Return the [X, Y] coordinate for the center point of the cell that contains the specified text.  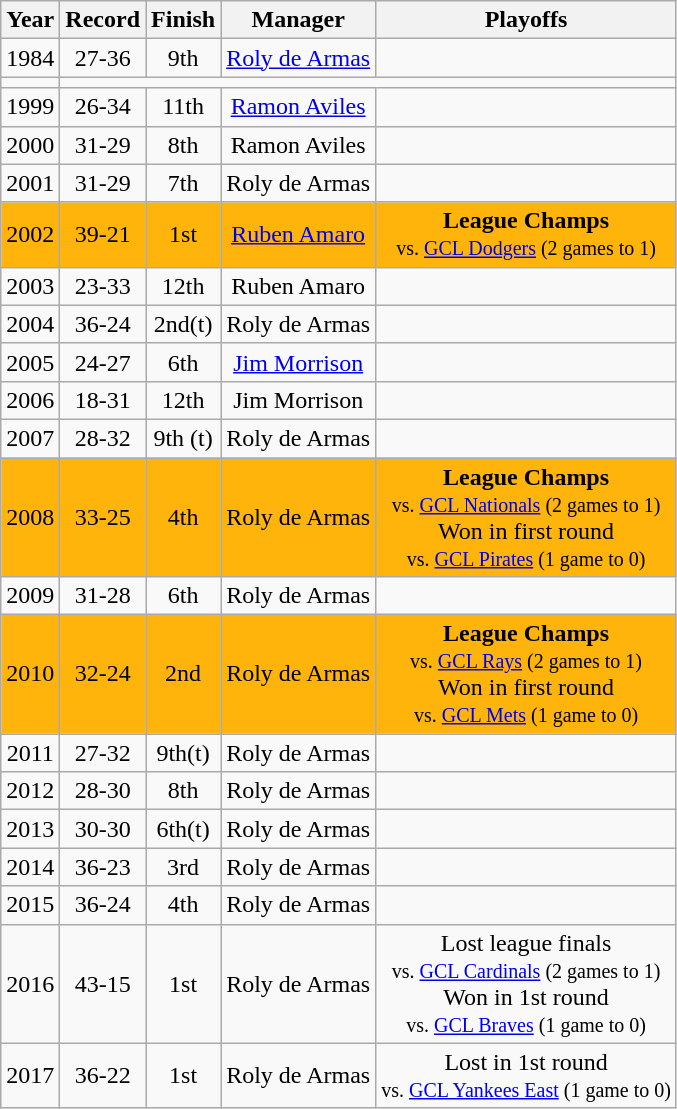
Finish [184, 20]
28-32 [103, 438]
33-25 [103, 518]
Lost league finalsvs. GCL Cardinals (2 games to 1)Won in 1st roundvs. GCL Braves (1 game to 0) [526, 984]
23-33 [103, 286]
31-28 [103, 596]
2012 [30, 791]
Year [30, 20]
39-21 [103, 234]
2014 [30, 867]
2008 [30, 518]
9th(t) [184, 753]
2003 [30, 286]
League Champsvs. GCL Dodgers (2 games to 1) [526, 234]
27-36 [103, 58]
2010 [30, 674]
2007 [30, 438]
9th [184, 58]
7th [184, 183]
2013 [30, 829]
30-30 [103, 829]
2006 [30, 400]
2009 [30, 596]
1984 [30, 58]
2002 [30, 234]
28-30 [103, 791]
League Champsvs. GCL Nationals (2 games to 1)Won in first roundvs. GCL Pirates (1 game to 0) [526, 518]
6th(t) [184, 829]
36-22 [103, 1076]
Manager [298, 20]
18-31 [103, 400]
43-15 [103, 984]
Record [103, 20]
36-23 [103, 867]
2001 [30, 183]
Lost in 1st roundvs. GCL Yankees East (1 game to 0) [526, 1076]
26-34 [103, 107]
2016 [30, 984]
2004 [30, 324]
32-24 [103, 674]
2017 [30, 1076]
27-32 [103, 753]
2nd [184, 674]
League Champsvs. GCL Rays (2 games to 1)Won in first roundvs. GCL Mets (1 game to 0) [526, 674]
2015 [30, 905]
2005 [30, 362]
2011 [30, 753]
24-27 [103, 362]
1999 [30, 107]
11th [184, 107]
9th (t) [184, 438]
2000 [30, 145]
2nd(t) [184, 324]
3rd [184, 867]
Playoffs [526, 20]
